For the text-containing cell, return its midpoint in [x, y] coordinate format. 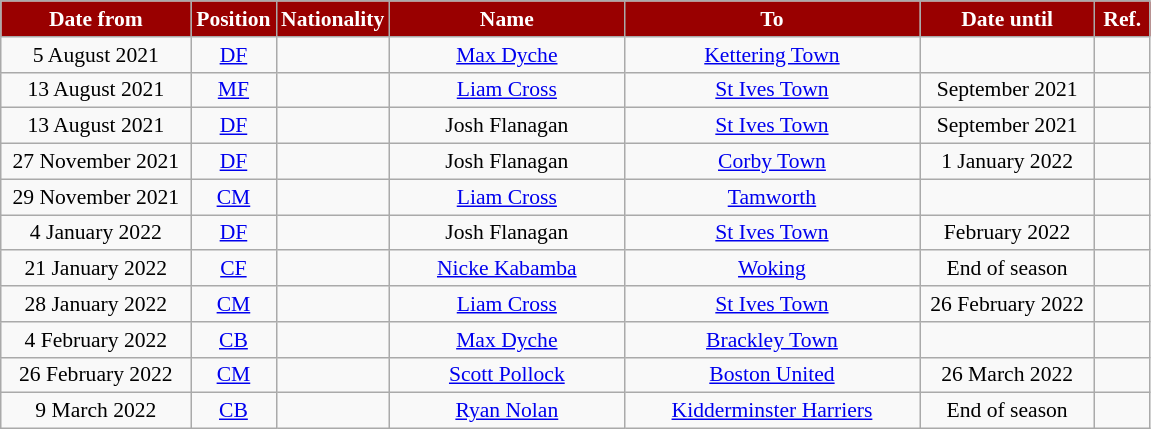
Nicke Kabamba [506, 269]
Nationality [332, 19]
29 November 2021 [96, 197]
Brackley Town [772, 340]
Tamworth [772, 197]
26 March 2022 [1008, 375]
Ryan Nolan [506, 411]
To [772, 19]
Name [506, 19]
Corby Town [772, 162]
Position [234, 19]
Woking [772, 269]
MF [234, 90]
Ref. [1122, 19]
4 January 2022 [96, 233]
5 August 2021 [96, 55]
4 February 2022 [96, 340]
1 January 2022 [1008, 162]
Date until [1008, 19]
Kidderminster Harriers [772, 411]
21 January 2022 [96, 269]
9 March 2022 [96, 411]
February 2022 [1008, 233]
Scott Pollock [506, 375]
27 November 2021 [96, 162]
Date from [96, 19]
CF [234, 269]
Boston United [772, 375]
Kettering Town [772, 55]
28 January 2022 [96, 304]
